Locate the cell with the specified text and output its [x, y] center coordinate. 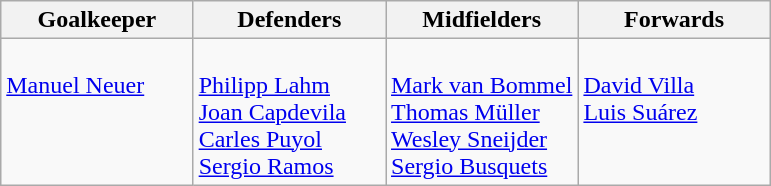
David Villa Luis Suárez [674, 112]
Philipp Lahm Joan Capdevila Carles Puyol Sergio Ramos [289, 112]
Mark van Bommel Thomas Müller Wesley Sneijder Sergio Busquets [482, 112]
Midfielders [482, 20]
Goalkeeper [97, 20]
Defenders [289, 20]
Manuel Neuer [97, 112]
Forwards [674, 20]
